Output the [x, y] coordinate of the center of the cell containing the given text.  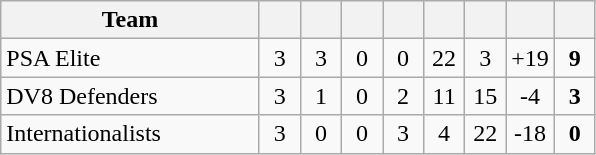
2 [402, 96]
9 [574, 58]
-18 [530, 134]
Internationalists [130, 134]
11 [444, 96]
15 [486, 96]
1 [320, 96]
DV8 Defenders [130, 96]
+19 [530, 58]
PSA Elite [130, 58]
-4 [530, 96]
4 [444, 134]
Team [130, 20]
